Extract the (x, y) coordinate from the center of the cell holding the provided text.  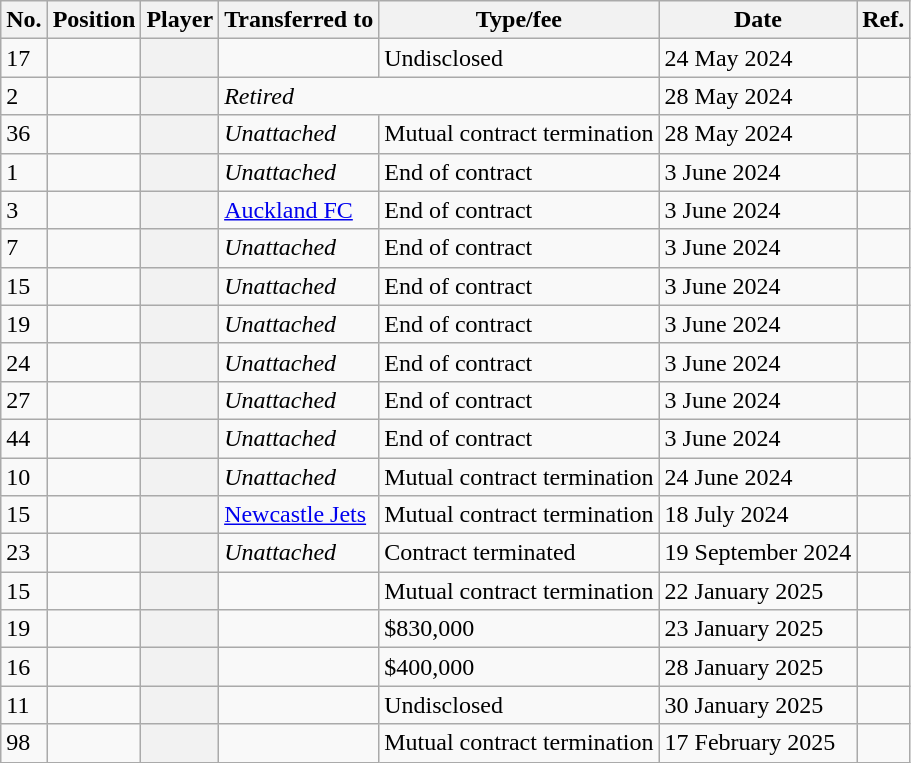
Ref. (884, 20)
23 January 2025 (758, 629)
28 January 2025 (758, 667)
3 (24, 210)
Transferred to (299, 20)
7 (24, 248)
98 (24, 743)
23 (24, 553)
Position (94, 20)
Type/fee (519, 20)
Retired (439, 96)
19 September 2024 (758, 553)
18 July 2024 (758, 515)
10 (24, 477)
$400,000 (519, 667)
24 May 2024 (758, 58)
36 (24, 134)
11 (24, 705)
17 February 2025 (758, 743)
22 January 2025 (758, 591)
44 (24, 438)
1 (24, 172)
Player (180, 20)
Date (758, 20)
Auckland FC (299, 210)
27 (24, 400)
30 January 2025 (758, 705)
Newcastle Jets (299, 515)
17 (24, 58)
2 (24, 96)
24 June 2024 (758, 477)
Contract terminated (519, 553)
No. (24, 20)
16 (24, 667)
$830,000 (519, 629)
24 (24, 362)
